Output the [X, Y] coordinate of the center of the cell containing the given text.  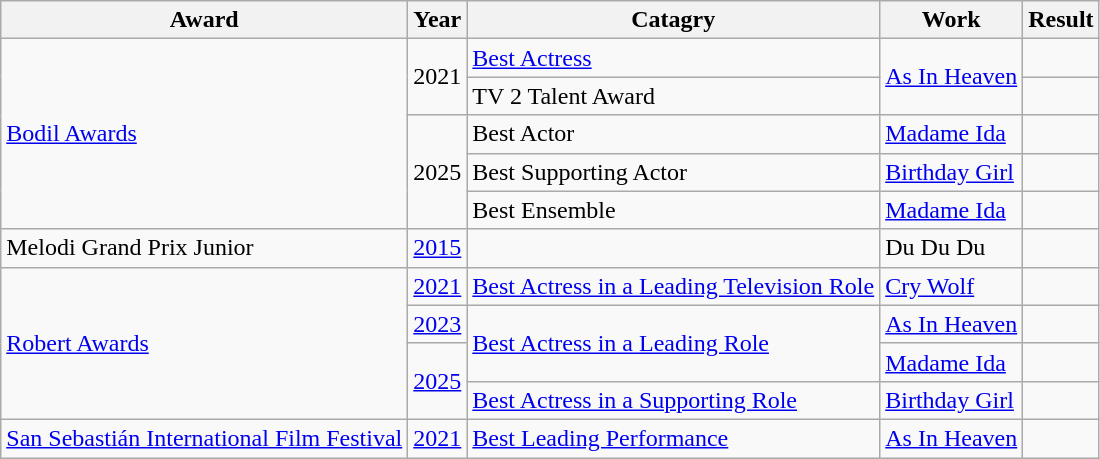
Award [204, 20]
Year [438, 20]
Work [952, 20]
Catagry [674, 20]
Bodil Awards [204, 134]
Best Actress [674, 58]
Cry Wolf [952, 286]
Melodi Grand Prix Junior [204, 248]
Best Actress in a Leading Television Role [674, 286]
Best Ensemble [674, 210]
Best Actor [674, 134]
2015 [438, 248]
2023 [438, 324]
San Sebastián International Film Festival [204, 438]
Best Actress in a Leading Role [674, 343]
Best Supporting Actor [674, 172]
Result [1061, 20]
Du Du Du [952, 248]
TV 2 Talent Award [674, 96]
Best Actress in a Supporting Role [674, 400]
Best Leading Performance [674, 438]
Robert Awards [204, 343]
